Provide the [x, y] coordinate of the cell's center where the given text is located.  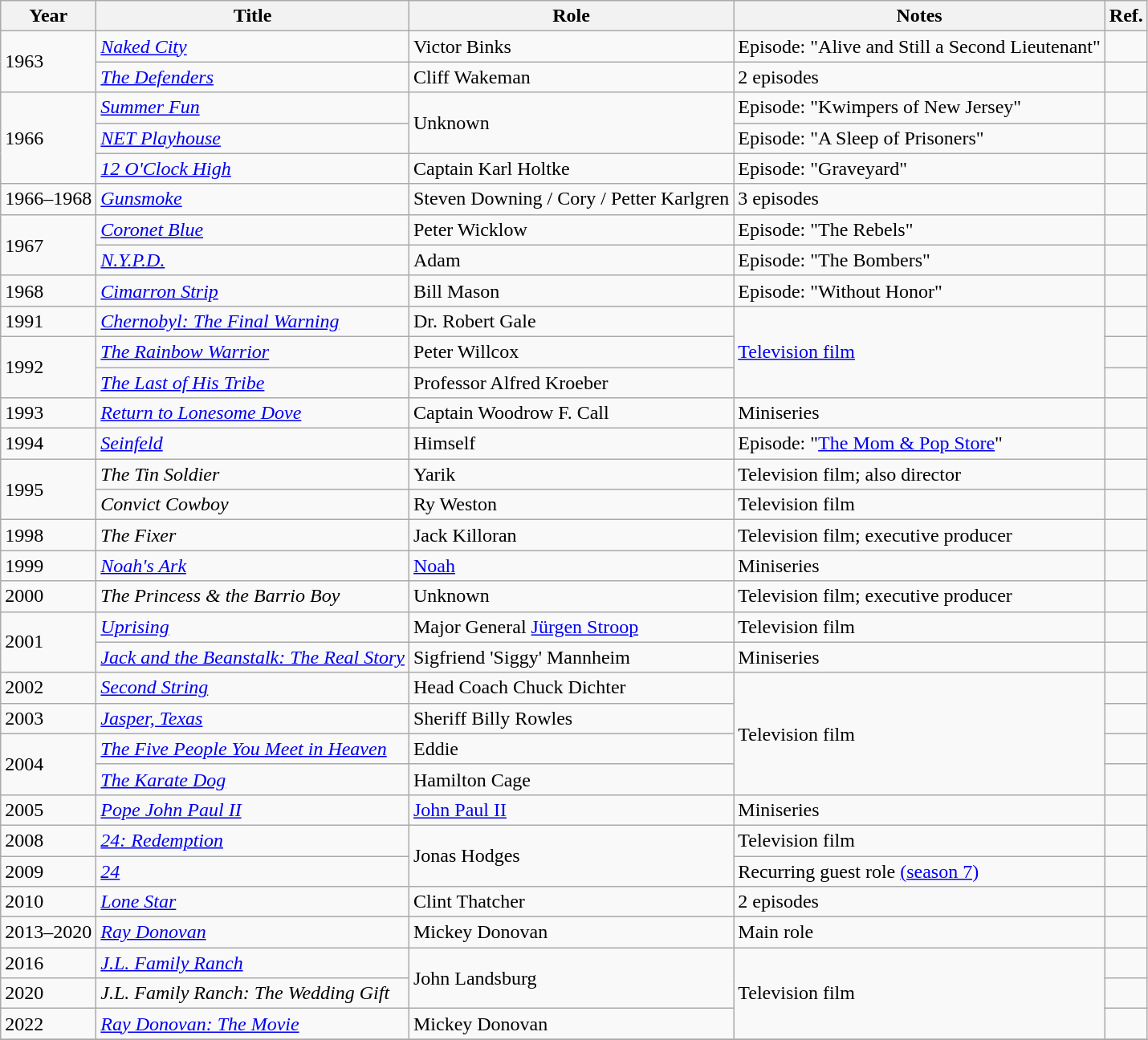
Title [253, 16]
Steven Downing / Cory / Petter Karlgren [571, 199]
John Landsburg [571, 978]
3 episodes [920, 199]
J.L. Family Ranch [253, 963]
2020 [48, 993]
Himself [571, 444]
Captain Karl Holtke [571, 169]
The Karate Dog [253, 779]
The Defenders [253, 77]
Sheriff Billy Rowles [571, 718]
1966–1968 [48, 199]
The Last of His Tribe [253, 383]
Recurring guest role (season 7) [920, 871]
Summer Fun [253, 108]
The Princess & the Barrio Boy [253, 596]
Clint Thatcher [571, 902]
1963 [48, 62]
Ref. [1126, 16]
Yarik [571, 474]
2002 [48, 688]
1995 [48, 490]
1998 [48, 535]
Victor Binks [571, 47]
The Rainbow Warrior [253, 351]
2022 [48, 1024]
Second String [253, 688]
2000 [48, 596]
Episode: "The Mom & Pop Store" [920, 444]
J.L. Family Ranch: The Wedding Gift [253, 993]
Ray Donovan [253, 932]
The Tin Soldier [253, 474]
1992 [48, 367]
2005 [48, 810]
Eddie [571, 749]
Noah [571, 566]
2003 [48, 718]
Hamilton Cage [571, 779]
Main role [920, 932]
2016 [48, 963]
Jasper, Texas [253, 718]
2004 [48, 764]
24 [253, 871]
Peter Willcox [571, 351]
Cimarron Strip [253, 290]
Episode: "The Bombers" [920, 260]
Role [571, 16]
Professor Alfred Kroeber [571, 383]
1966 [48, 138]
Gunsmoke [253, 199]
Lone Star [253, 902]
Episode: "The Rebels" [920, 230]
Ry Weston [571, 505]
Jonas Hodges [571, 855]
Chernobyl: The Final Warning [253, 321]
Episode: "Alive and Still a Second Lieutenant" [920, 47]
Convict Cowboy [253, 505]
1967 [48, 245]
Captain Woodrow F. Call [571, 413]
The Five People You Meet in Heaven [253, 749]
2009 [48, 871]
Pope John Paul II [253, 810]
Jack Killoran [571, 535]
Peter Wicklow [571, 230]
12 O'Clock High [253, 169]
2013–2020 [48, 932]
Uprising [253, 627]
The Fixer [253, 535]
NET Playhouse [253, 138]
1993 [48, 413]
2008 [48, 840]
2010 [48, 902]
Major General Jürgen Stroop [571, 627]
Episode: "A Sleep of Prisoners" [920, 138]
1968 [48, 290]
2001 [48, 642]
Seinfeld [253, 444]
Television film; also director [920, 474]
Sigfriend 'Siggy' Mannheim [571, 657]
24: Redemption [253, 840]
Ray Donovan: The Movie [253, 1024]
Head Coach Chuck Dichter [571, 688]
1999 [48, 566]
1991 [48, 321]
Noah's Ark [253, 566]
Dr. Robert Gale [571, 321]
Adam [571, 260]
Episode: "Without Honor" [920, 290]
N.Y.P.D. [253, 260]
1994 [48, 444]
John Paul II [571, 810]
Return to Lonesome Dove [253, 413]
Jack and the Beanstalk: The Real Story [253, 657]
Episode: "Kwimpers of New Jersey" [920, 108]
Episode: "Graveyard" [920, 169]
Year [48, 16]
Notes [920, 16]
Coronet Blue [253, 230]
Naked City [253, 47]
Cliff Wakeman [571, 77]
Bill Mason [571, 290]
